Find where the given text appears and provide that cell's center as (X, Y) coordinate. 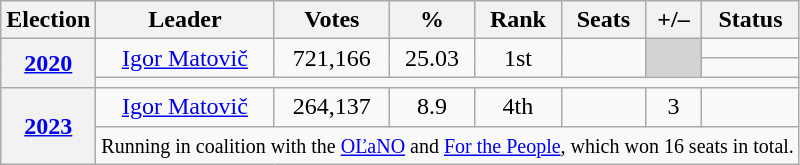
% (432, 20)
8.9 (432, 107)
264,137 (332, 107)
Leader (185, 20)
721,166 (332, 58)
3 (673, 107)
1st (518, 58)
2023 (48, 126)
Rank (518, 20)
Running in coalition with the OĽaNO and For the People, which won 16 seats in total. (448, 145)
+/– (673, 20)
4th (518, 107)
Seats (604, 20)
2020 (48, 64)
Election (48, 20)
Votes (332, 20)
Status (751, 20)
25.03 (432, 58)
